Return [x, y] of the center of cell containing provided text 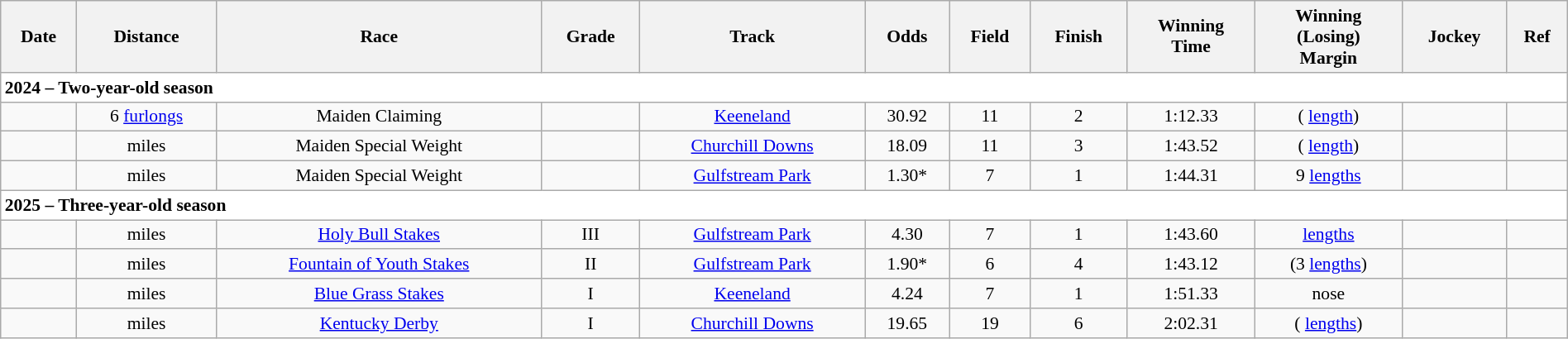
Date [39, 36]
Maiden Claiming [379, 117]
1:44.31 [1191, 176]
2024 – Two-year-old season [784, 88]
Track [752, 36]
2 [1078, 117]
19 [990, 323]
Kentucky Derby [379, 323]
2:02.31 [1191, 323]
Winning(Losing)Margin [1328, 36]
4.24 [907, 294]
1.30* [907, 176]
1:43.12 [1191, 265]
4.30 [907, 235]
II [590, 265]
18.09 [907, 146]
6 furlongs [146, 117]
1:43.60 [1191, 235]
2025 – Three-year-old season [784, 205]
III [590, 235]
Jockey [1454, 36]
4 [1078, 265]
Distance [146, 36]
9 lengths [1328, 176]
19.65 [907, 323]
Holy Bull Stakes [379, 235]
Blue Grass Stakes [379, 294]
nose [1328, 294]
30.92 [907, 117]
Ref [1537, 36]
Finish [1078, 36]
Race [379, 36]
WinningTime [1191, 36]
1:43.52 [1191, 146]
1:51.33 [1191, 294]
1.90* [907, 265]
(3 lengths) [1328, 265]
Fountain of Youth Stakes [379, 265]
3 [1078, 146]
1:12.33 [1191, 117]
lengths [1328, 235]
( lengths) [1328, 323]
Field [990, 36]
Odds [907, 36]
Grade [590, 36]
